Output the [X, Y] coordinate of the center of the cell containing the given text.  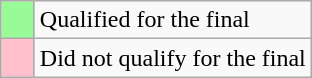
Did not qualify for the final [172, 58]
Qualified for the final [172, 20]
